Scan for the cell matching the given text and deliver its [X, Y] coordinate at center. 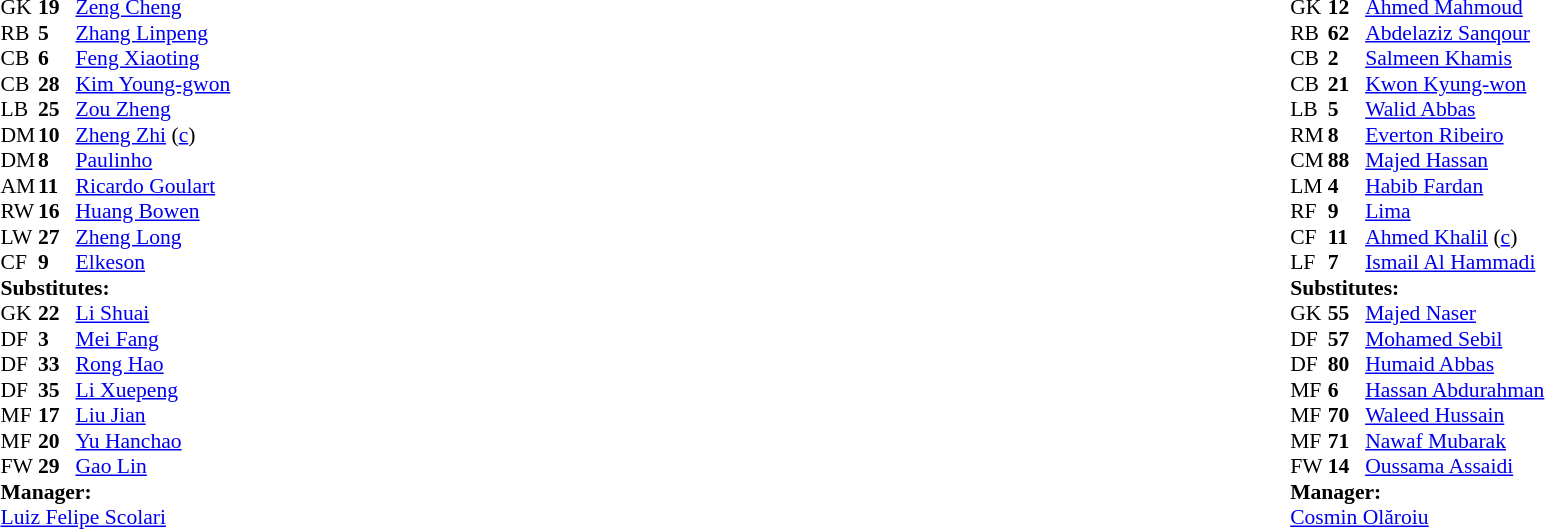
71 [1347, 441]
Ismail Al Hammadi [1454, 263]
Li Shuai [154, 313]
Waleed Hussain [1454, 415]
Majed Hassan [1454, 161]
Zhang Linpeng [154, 33]
Ahmed Khalil (c) [1454, 237]
Lima [1454, 211]
Humaid Abbas [1454, 365]
Habib Fardan [1454, 186]
AM [19, 186]
Li Xuepeng [154, 390]
LW [19, 237]
16 [57, 211]
25 [57, 109]
Everton Ribeiro [1454, 135]
55 [1347, 313]
Zheng Zhi (c) [154, 135]
70 [1347, 415]
Oussama Assaidi [1454, 467]
Abdelaziz Sanqour [1454, 33]
21 [1347, 84]
7 [1347, 263]
Mohamed Sebil [1454, 339]
Hassan Abdurahman [1454, 390]
Huang Bowen [154, 211]
10 [57, 135]
14 [1347, 467]
RW [19, 211]
Rong Hao [154, 365]
2 [1347, 59]
Kwon Kyung-won [1454, 84]
22 [57, 313]
CM [1309, 161]
80 [1347, 365]
62 [1347, 33]
29 [57, 467]
Salmeen Khamis [1454, 59]
Nawaf Mubarak [1454, 441]
20 [57, 441]
33 [57, 365]
Elkeson [154, 263]
Zou Zheng [154, 109]
3 [57, 339]
88 [1347, 161]
28 [57, 84]
Zheng Long [154, 237]
RF [1309, 211]
Ricardo Goulart [154, 186]
LF [1309, 263]
Kim Young-gwon [154, 84]
4 [1347, 186]
RM [1309, 135]
LM [1309, 186]
Mei Fang [154, 339]
35 [57, 390]
Gao Lin [154, 467]
Yu Hanchao [154, 441]
57 [1347, 339]
Walid Abbas [1454, 109]
Majed Naser [1454, 313]
Liu Jian [154, 415]
Feng Xiaoting [154, 59]
17 [57, 415]
Paulinho [154, 161]
27 [57, 237]
